Return the [X, Y] coordinate for the center point of the cell that contains the specified text.  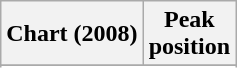
Peakposition [189, 34]
Chart (2008) [72, 34]
